For the text-containing cell, return its midpoint in [x, y] coordinate format. 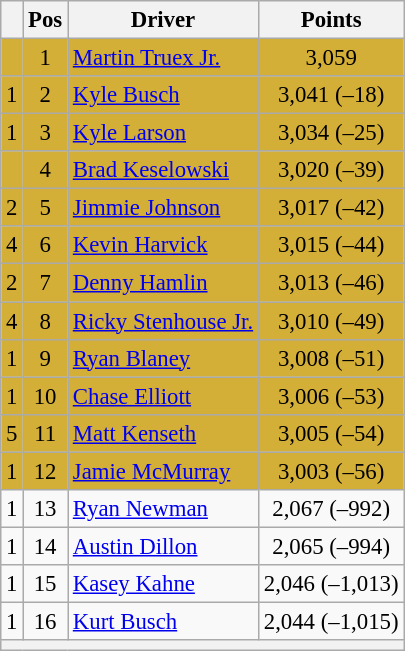
Ryan Blaney [164, 358]
11 [46, 433]
13 [46, 509]
3 [46, 133]
3,003 (–56) [330, 471]
3,059 [330, 58]
Brad Keselowski [164, 170]
12 [46, 471]
Kyle Larson [164, 133]
Ricky Stenhouse Jr. [164, 321]
3,006 (–53) [330, 396]
10 [46, 396]
Kyle Busch [164, 95]
2,065 (–994) [330, 546]
Jamie McMurray [164, 471]
14 [46, 546]
Denny Hamlin [164, 283]
3,008 (–51) [330, 358]
3,013 (–46) [330, 283]
Austin Dillon [164, 546]
Chase Elliott [164, 396]
3,015 (–44) [330, 245]
Driver [164, 20]
6 [46, 245]
Pos [46, 20]
Ryan Newman [164, 509]
3,020 (–39) [330, 170]
9 [46, 358]
3,041 (–18) [330, 95]
Jimmie Johnson [164, 208]
Matt Kenseth [164, 433]
Points [330, 20]
16 [46, 621]
3,034 (–25) [330, 133]
7 [46, 283]
Kurt Busch [164, 621]
Kevin Harvick [164, 245]
3,005 (–54) [330, 433]
8 [46, 321]
2,046 (–1,013) [330, 584]
2,044 (–1,015) [330, 621]
3,010 (–49) [330, 321]
15 [46, 584]
2,067 (–992) [330, 509]
Kasey Kahne [164, 584]
3,017 (–42) [330, 208]
Martin Truex Jr. [164, 58]
